For the text-containing cell, return its midpoint in (X, Y) coordinate format. 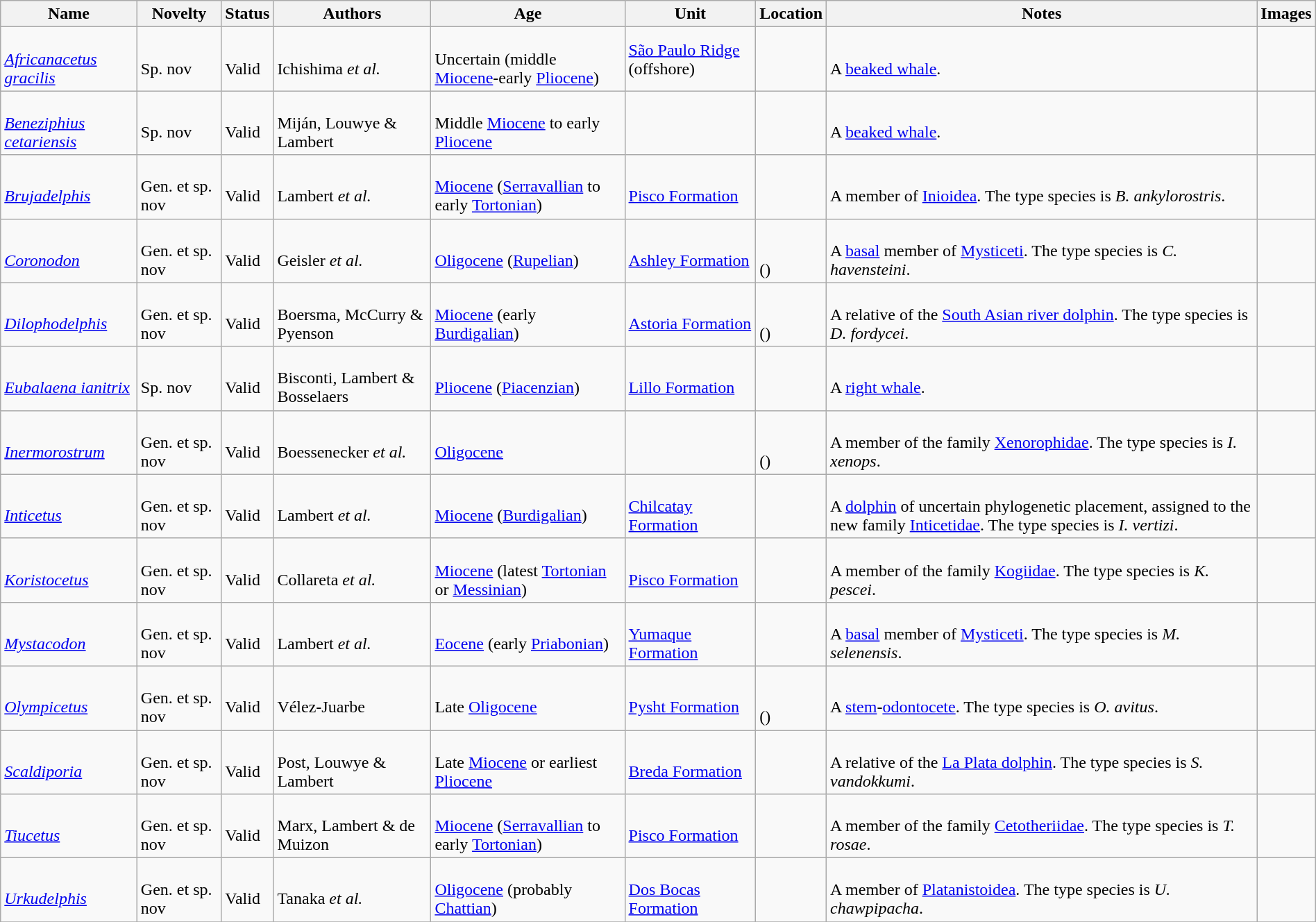
A relative of the La Plata dolphin. The type species is S. vandokkumi. (1042, 762)
A basal member of Mysticeti. The type species is M. selenensis. (1042, 634)
Breda Formation (690, 762)
A member of the family Cetotheriidae. The type species is T. rosae. (1042, 826)
Oligocene (528, 442)
Oligocene (probably Chattian) (528, 890)
Vélez-Juarbe (353, 698)
A relative of the South Asian river dolphin. The type species is D. fordycei. (1042, 315)
A stem-odontocete. The type species is O. avitus. (1042, 698)
A right whale. (1042, 378)
Status (247, 14)
Yumaque Formation (690, 634)
Miocene (latest Tortonian or Messinian) (528, 570)
Ashley Formation (690, 251)
Geisler et al. (353, 251)
Images (1286, 14)
Name (69, 14)
São Paulo Ridge (offshore) (690, 59)
Inticetus (69, 506)
Post, Louwye & Lambert (353, 762)
Uncertain (middle Miocene-early Pliocene) (528, 59)
Authors (353, 14)
Coronodon (69, 251)
Age (528, 14)
Africanacetus gracilis (69, 59)
A basal member of Mysticeti. The type species is C. havensteini. (1042, 251)
Notes (1042, 14)
Middle Miocene to early Pliocene (528, 123)
A dolphin of uncertain phylogenetic placement, assigned to the new family Inticetidae. The type species is I. vertizi. (1042, 506)
Eocene (early Priabonian) (528, 634)
Dilophodelphis (69, 315)
Novelty (179, 14)
Pliocene (Piacenzian) (528, 378)
Inermorostrum (69, 442)
Brujadelphis (69, 187)
Boersma, McCurry & Pyenson (353, 315)
Eubalaena ianitrix (69, 378)
Urkudelphis (69, 890)
Pysht Formation (690, 698)
Koristocetus (69, 570)
Beneziphius cetariensis (69, 123)
Oligocene (Rupelian) (528, 251)
Scaldiporia (69, 762)
Dos Bocas Formation (690, 890)
Miocene (early Burdigalian) (528, 315)
Ichishima et al. (353, 59)
A member of the family Xenorophidae. The type species is I. xenops. (1042, 442)
Bisconti, Lambert & Bosselaers (353, 378)
Boessenecker et al. (353, 442)
A member of the family Kogiidae. The type species is K. pescei. (1042, 570)
Tanaka et al. (353, 890)
Tiucetus (69, 826)
Miocene (Burdigalian) (528, 506)
Olympicetus (69, 698)
Late Oligocene (528, 698)
Astoria Formation (690, 315)
Miján, Louwye & Lambert (353, 123)
Marx, Lambert & de Muizon (353, 826)
Mystacodon (69, 634)
Late Miocene or earliest Pliocene (528, 762)
Lillo Formation (690, 378)
A member of Platanistoidea. The type species is U. chawpipacha. (1042, 890)
Location (791, 14)
Unit (690, 14)
A member of Inioidea. The type species is B. ankylorostris. (1042, 187)
Chilcatay Formation (690, 506)
Collareta et al. (353, 570)
